Find where the given text appears and provide that cell's center as [x, y] coordinate. 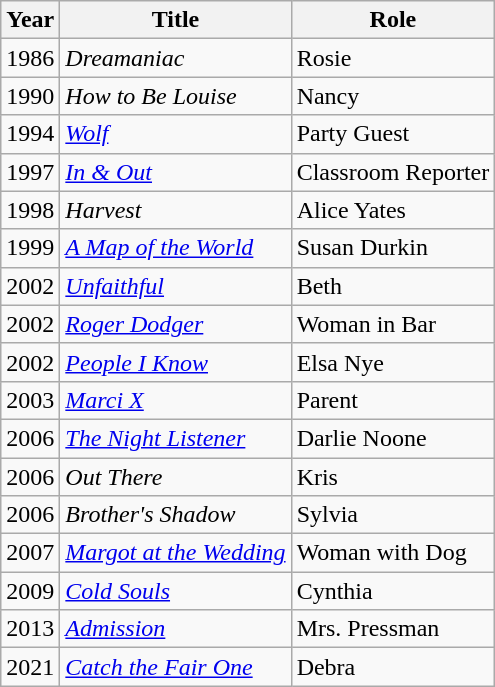
1986 [30, 58]
Darlie Noone [393, 438]
1997 [30, 172]
Year [30, 20]
Wolf [176, 134]
A Map of the World [176, 248]
Debra [393, 667]
2003 [30, 400]
Out There [176, 477]
In & Out [176, 172]
The Night Listener [176, 438]
1994 [30, 134]
Elsa Nye [393, 362]
1999 [30, 248]
Sylvia [393, 515]
Rosie [393, 58]
Alice Yates [393, 210]
How to Be Louise [176, 96]
Dreamaniac [176, 58]
1998 [30, 210]
Harvest [176, 210]
Title [176, 20]
Woman with Dog [393, 553]
1990 [30, 96]
Unfaithful [176, 286]
2021 [30, 667]
Beth [393, 286]
Woman in Bar [393, 324]
Brother's Shadow [176, 515]
Cold Souls [176, 591]
Admission [176, 629]
Catch the Fair One [176, 667]
Classroom Reporter [393, 172]
Marci X [176, 400]
Parent [393, 400]
Margot at the Wedding [176, 553]
Roger Dodger [176, 324]
Nancy [393, 96]
Party Guest [393, 134]
Susan Durkin [393, 248]
Cynthia [393, 591]
2013 [30, 629]
Role [393, 20]
Kris [393, 477]
People I Know [176, 362]
2007 [30, 553]
2009 [30, 591]
Mrs. Pressman [393, 629]
